Detect which cell encompasses the target text, then output its [x, y] center coordinate. 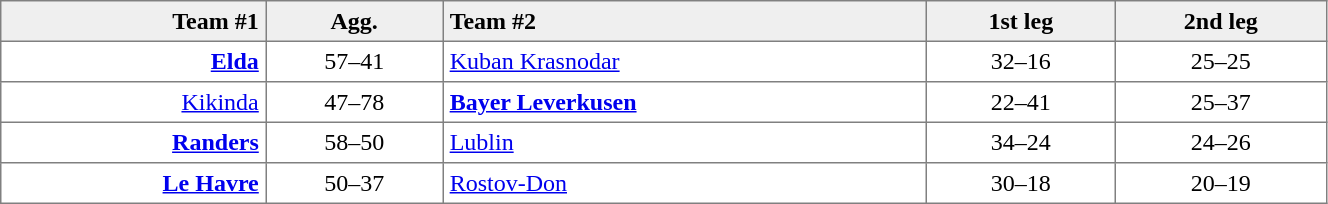
30–18 [1022, 183]
57–41 [354, 61]
Bayer Leverkusen [685, 102]
20–19 [1220, 183]
22–41 [1022, 102]
25–37 [1220, 102]
Rostov-Don [685, 183]
25–25 [1220, 61]
Kuban Krasnodar [685, 61]
Lublin [685, 142]
34–24 [1022, 142]
Randers [134, 142]
32–16 [1022, 61]
Le Havre [134, 183]
2nd leg [1220, 21]
Team #1 [134, 21]
Elda [134, 61]
47–78 [354, 102]
50–37 [354, 183]
Team #2 [685, 21]
58–50 [354, 142]
Agg. [354, 21]
24–26 [1220, 142]
Kikinda [134, 102]
1st leg [1022, 21]
